Identify which cell holds the provided text, then report its [X, Y] central coordinate. 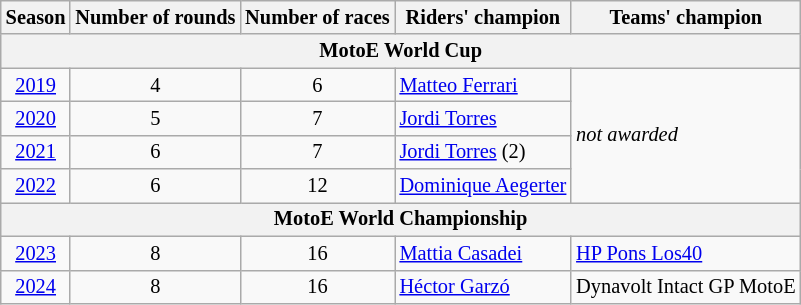
Dominique Aegerter [484, 186]
Dynavolt Intact GP MotoE [686, 287]
4 [155, 85]
Riders' champion [484, 17]
Season [36, 17]
5 [155, 118]
Number of races [317, 17]
2022 [36, 186]
Héctor Garzó [484, 287]
MotoE World Championship [401, 219]
Teams' champion [686, 17]
12 [317, 186]
Number of rounds [155, 17]
2021 [36, 152]
2019 [36, 85]
Mattia Casadei [484, 253]
2024 [36, 287]
HP Pons Los40 [686, 253]
Matteo Ferrari [484, 85]
2020 [36, 118]
2023 [36, 253]
Jordi Torres [484, 118]
not awarded [686, 136]
MotoE World Cup [401, 51]
Jordi Torres (2) [484, 152]
